Find where the given text appears and provide that cell's center as [X, Y] coordinate. 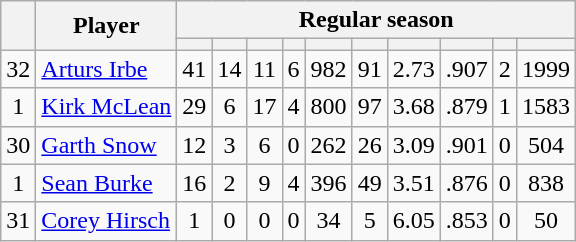
396 [328, 183]
49 [370, 183]
11 [264, 69]
41 [194, 69]
Garth Snow [106, 145]
Player [106, 26]
9 [264, 183]
31 [18, 221]
29 [194, 107]
838 [546, 183]
14 [230, 69]
16 [194, 183]
2.73 [414, 69]
982 [328, 69]
32 [18, 69]
34 [328, 221]
Arturs Irbe [106, 69]
Sean Burke [106, 183]
3 [230, 145]
1583 [546, 107]
3.09 [414, 145]
6.05 [414, 221]
1999 [546, 69]
.879 [466, 107]
Regular season [376, 20]
800 [328, 107]
17 [264, 107]
3.51 [414, 183]
Kirk McLean [106, 107]
3.68 [414, 107]
5 [370, 221]
.853 [466, 221]
.876 [466, 183]
50 [546, 221]
26 [370, 145]
91 [370, 69]
Corey Hirsch [106, 221]
504 [546, 145]
97 [370, 107]
262 [328, 145]
.901 [466, 145]
.907 [466, 69]
12 [194, 145]
30 [18, 145]
